Provide the [x, y] coordinate of the cell's center where the given text is located.  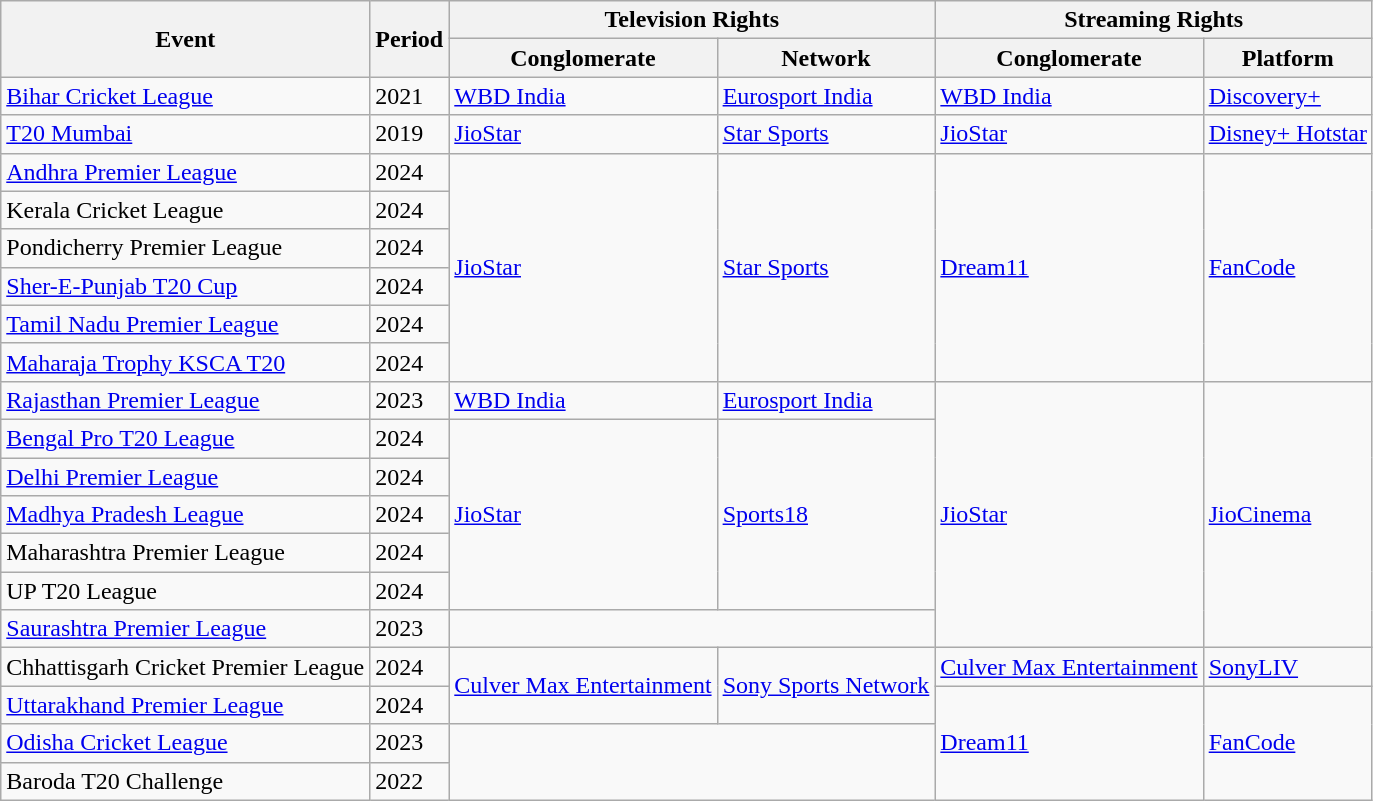
2022 [410, 781]
Streaming Rights [1154, 20]
Madhya Pradesh League [186, 515]
Bihar Cricket League [186, 96]
Sony Sports Network [826, 686]
Delhi Premier League [186, 477]
Period [410, 39]
Network [826, 58]
Maharashtra Premier League [186, 553]
Saurashtra Premier League [186, 629]
Baroda T20 Challenge [186, 781]
Odisha Cricket League [186, 743]
T20 Mumbai [186, 134]
2021 [410, 96]
Maharaja Trophy KSCA T20 [186, 362]
UP T20 League [186, 591]
2019 [410, 134]
Chhattisgarh Cricket Premier League [186, 667]
Disney+ Hotstar [1288, 134]
Television Rights [692, 20]
Andhra Premier League [186, 172]
Discovery+ [1288, 96]
Bengal Pro T20 League [186, 438]
JioCinema [1288, 514]
Kerala Cricket League [186, 210]
Uttarakhand Premier League [186, 705]
Sports18 [826, 514]
SonyLIV [1288, 667]
Sher-E-Punjab T20 Cup [186, 286]
Pondicherry Premier League [186, 248]
Rajasthan Premier League [186, 400]
Platform [1288, 58]
Event [186, 39]
Tamil Nadu Premier League [186, 324]
